Output the (x, y) coordinate of the center of the cell containing the given text.  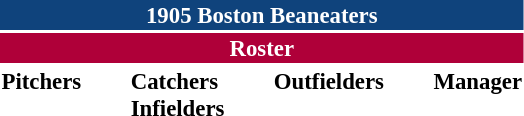
Roster (262, 48)
1905 Boston Beaneaters (262, 15)
